Locate the cell with the specified text and output its (X, Y) center coordinate. 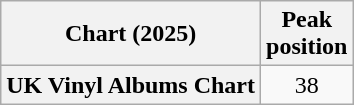
Chart (2025) (131, 34)
UK Vinyl Albums Chart (131, 85)
38 (307, 85)
Peakposition (307, 34)
